Find where the given text appears and provide that cell's center as [X, Y] coordinate. 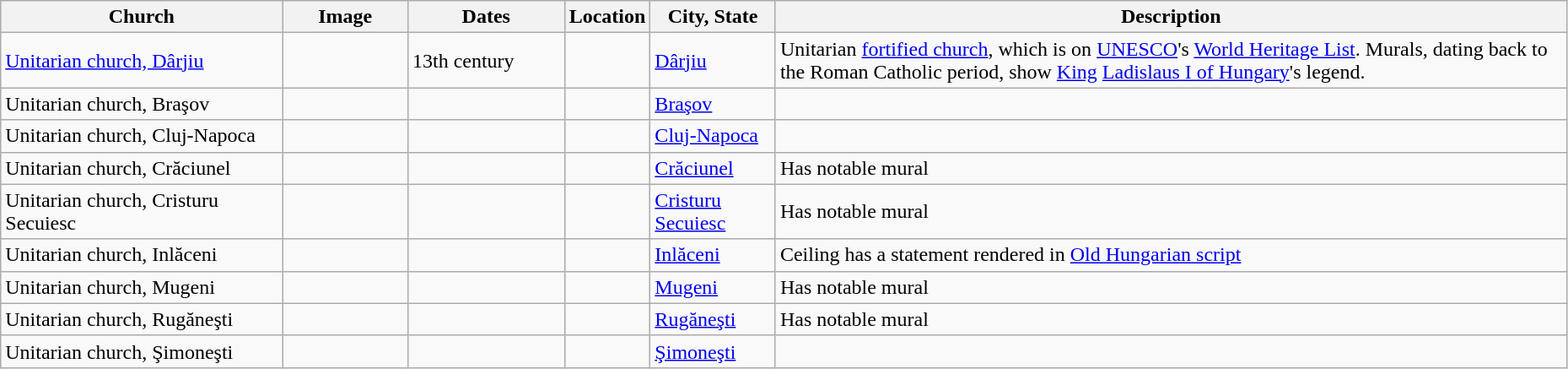
Braşov [714, 104]
Mugeni [714, 287]
Unitarian church, Braşov [142, 104]
Location [607, 17]
Rugăneşti [714, 319]
Crăciunel [714, 168]
Cristuru Secuiesc [714, 211]
13th century [486, 61]
Şimoneşti [714, 351]
Description [1171, 17]
City, State [714, 17]
Unitarian church, Rugăneşti [142, 319]
Unitarian church, Crăciunel [142, 168]
Unitarian church, Şimoneşti [142, 351]
Unitarian church, Cluj-Napoca [142, 136]
Unitarian church, Dârjiu [142, 61]
Unitarian church, Mugeni [142, 287]
Inlăceni [714, 255]
Unitarian church, Cristuru Secuiesc [142, 211]
Dârjiu [714, 61]
Cluj-Napoca [714, 136]
Image [346, 17]
Ceiling has a statement rendered in Old Hungarian script [1171, 255]
Unitarian church, Inlăceni [142, 255]
Dates [486, 17]
Church [142, 17]
